Locate the cell with the specified text and output its (x, y) center coordinate. 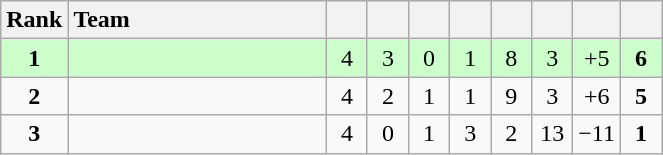
5 (642, 96)
−11 (597, 134)
Rank (34, 20)
+6 (597, 96)
Team (198, 20)
8 (512, 58)
13 (552, 134)
6 (642, 58)
+5 (597, 58)
9 (512, 96)
